From the cell containing the given text, extract its center point as (x, y) coordinate. 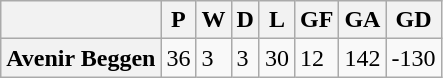
GD (414, 20)
GA (362, 20)
Avenir Beggen (81, 58)
12 (317, 58)
30 (276, 58)
-130 (414, 58)
L (276, 20)
P (178, 20)
142 (362, 58)
36 (178, 58)
GF (317, 20)
D (245, 20)
W (214, 20)
